Capture the cell that displays the provided text and extract its [x, y] central coordinate. 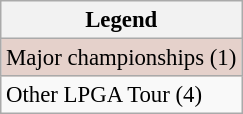
Major championships (1) [122, 58]
Other LPGA Tour (4) [122, 95]
Legend [122, 20]
